Provide the (x, y) coordinate of the cell's center where the given text is located.  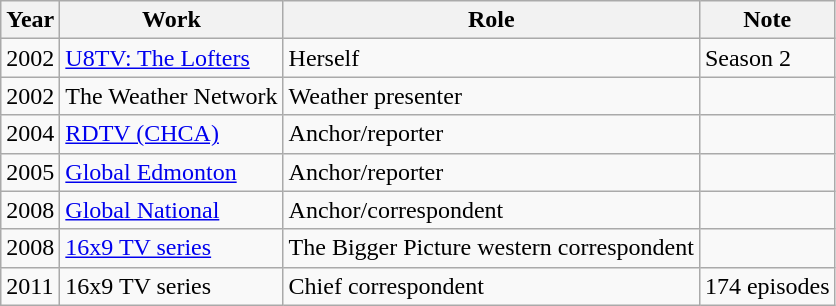
U8TV: The Lofters (172, 58)
Note (767, 20)
Year (30, 20)
Global National (172, 210)
2005 (30, 172)
Herself (491, 58)
Role (491, 20)
2004 (30, 134)
Work (172, 20)
Anchor/correspondent (491, 210)
2011 (30, 286)
Weather presenter (491, 96)
174 episodes (767, 286)
The Bigger Picture western correspondent (491, 248)
Global Edmonton (172, 172)
Chief correspondent (491, 286)
Season 2 (767, 58)
The Weather Network (172, 96)
RDTV (CHCA) (172, 134)
